Return (x, y) of the center of cell containing provided text 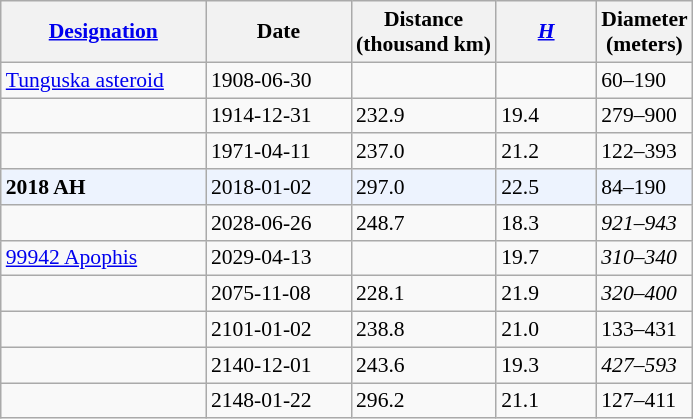
21.2 (546, 152)
320–400 (644, 294)
238.8 (424, 330)
Tunguska asteroid (104, 80)
2140-12-01 (278, 365)
921–943 (644, 223)
127–411 (644, 401)
237.0 (424, 152)
2029-04-13 (278, 258)
296.2 (424, 401)
Date (278, 32)
427–593 (644, 365)
248.7 (424, 223)
1914-12-31 (278, 116)
228.1 (424, 294)
19.4 (546, 116)
1971-04-11 (278, 152)
2018 AH (104, 187)
279–900 (644, 116)
310–340 (644, 258)
Designation (104, 32)
2028-06-26 (278, 223)
2018-01-02 (278, 187)
60–190 (644, 80)
84–190 (644, 187)
21.9 (546, 294)
21.0 (546, 330)
2101-01-02 (278, 330)
18.3 (546, 223)
22.5 (546, 187)
Diameter(meters) (644, 32)
133–431 (644, 330)
243.6 (424, 365)
99942 Apophis (104, 258)
232.9 (424, 116)
19.7 (546, 258)
122–393 (644, 152)
1908-06-30 (278, 80)
H (546, 32)
19.3 (546, 365)
21.1 (546, 401)
297.0 (424, 187)
2075-11-08 (278, 294)
2148-01-22 (278, 401)
Distance(thousand km) (424, 32)
